Return (X, Y) of the center of cell containing provided text 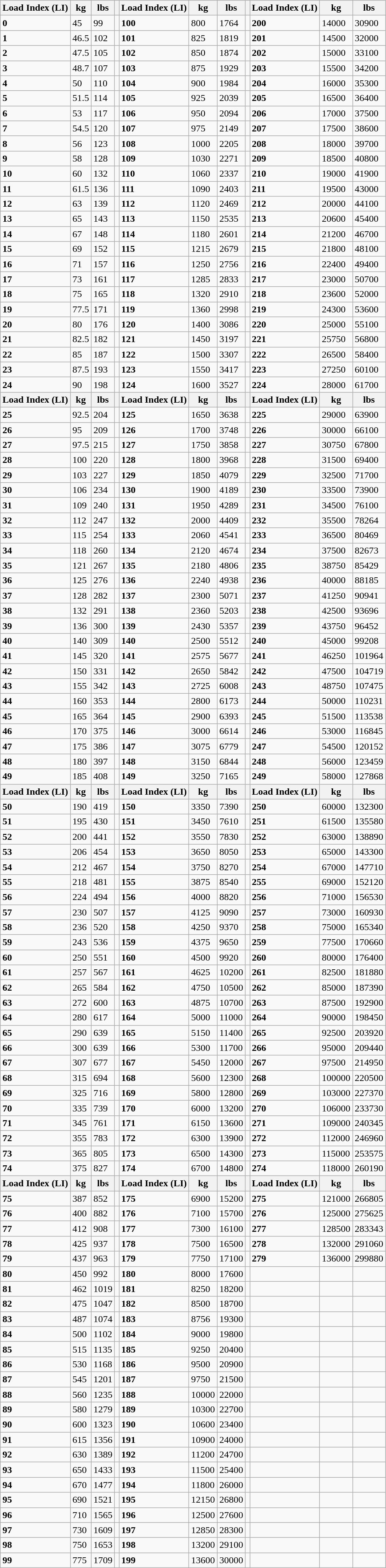
15700 (231, 1214)
1120 (203, 204)
51500 (336, 716)
28 (35, 460)
37 (35, 596)
40800 (369, 158)
88 (35, 1394)
40000 (336, 580)
239 (285, 626)
69400 (369, 460)
43750 (336, 626)
166 (154, 1048)
6614 (231, 731)
7 (35, 128)
2060 (203, 535)
437 (81, 1259)
87 (35, 1379)
34 (35, 550)
249 (285, 776)
8 (35, 143)
41250 (336, 596)
8820 (231, 897)
1 (35, 38)
271 (285, 1123)
1279 (103, 1410)
12500 (203, 1515)
630 (81, 1455)
4625 (203, 972)
15 (35, 249)
143300 (369, 852)
3250 (203, 776)
77.5 (81, 309)
397 (103, 761)
567 (103, 972)
1709 (103, 1560)
3968 (231, 460)
228 (285, 460)
430 (103, 822)
1477 (103, 1485)
208 (285, 143)
245 (285, 716)
283343 (369, 1229)
241 (285, 656)
716 (103, 1093)
210 (285, 173)
60000 (336, 807)
26 (35, 430)
101964 (369, 656)
2205 (231, 143)
142 (154, 671)
291060 (369, 1244)
730 (81, 1530)
24000 (231, 1440)
67000 (336, 867)
93 (35, 1470)
19500 (336, 189)
144 (154, 701)
694 (103, 1078)
3307 (231, 354)
125000 (336, 1214)
467 (103, 867)
29100 (231, 1545)
92.5 (81, 415)
92 (35, 1455)
20000 (336, 204)
1235 (103, 1394)
5300 (203, 1048)
151 (154, 822)
8756 (203, 1319)
237 (285, 596)
500 (81, 1334)
3 (35, 68)
2575 (203, 656)
32500 (336, 475)
70 (35, 1108)
63000 (336, 837)
269 (285, 1093)
1090 (203, 189)
18200 (231, 1289)
800 (203, 23)
75000 (336, 927)
205 (285, 98)
17000 (336, 113)
48 (35, 761)
79 (35, 1259)
25750 (336, 339)
1433 (103, 1470)
12150 (203, 1500)
187390 (369, 988)
14500 (336, 38)
386 (103, 746)
419 (103, 807)
134 (154, 550)
1609 (103, 1530)
42 (35, 671)
50700 (369, 279)
25 (35, 415)
39 (35, 626)
10500 (231, 988)
123459 (369, 761)
4000 (203, 897)
181880 (369, 972)
6844 (231, 761)
530 (81, 1364)
36500 (336, 535)
217 (285, 279)
17600 (231, 1274)
0 (35, 23)
560 (81, 1394)
32000 (369, 38)
61.5 (81, 189)
4125 (203, 912)
55100 (369, 324)
6900 (203, 1199)
65000 (336, 852)
1650 (203, 415)
38750 (336, 565)
3000 (203, 731)
129 (154, 475)
18700 (231, 1304)
45400 (369, 219)
29000 (336, 415)
141 (154, 656)
1250 (203, 264)
19 (35, 309)
6150 (203, 1123)
231 (285, 505)
1550 (203, 369)
22400 (336, 264)
11000 (231, 1018)
115000 (336, 1153)
8050 (231, 852)
5 (35, 98)
690 (81, 1500)
3750 (203, 867)
4250 (203, 927)
60100 (369, 369)
1850 (203, 475)
36 (35, 580)
27600 (231, 1515)
2430 (203, 626)
7830 (231, 837)
1984 (231, 83)
1450 (203, 339)
58400 (369, 354)
5150 (203, 1033)
355 (81, 1138)
59 (35, 942)
2601 (231, 234)
87500 (336, 1003)
186 (154, 1364)
1750 (203, 445)
256 (285, 897)
53000 (336, 731)
545 (81, 1379)
2180 (203, 565)
8250 (203, 1289)
100000 (336, 1078)
207 (285, 128)
24300 (336, 309)
44100 (369, 204)
203 (285, 68)
87.5 (81, 369)
33500 (336, 490)
111 (154, 189)
9000 (203, 1334)
441 (103, 837)
4375 (203, 942)
1500 (203, 354)
94 (35, 1485)
12 (35, 204)
22700 (231, 1410)
172 (154, 1138)
219 (285, 309)
3417 (231, 369)
147 (154, 746)
882 (103, 1214)
260190 (369, 1168)
263 (285, 1003)
850 (203, 53)
181 (154, 1289)
26500 (336, 354)
273 (285, 1153)
16100 (231, 1229)
136000 (336, 1259)
177 (154, 1229)
21500 (231, 1379)
152120 (369, 882)
42500 (336, 611)
3197 (231, 339)
1356 (103, 1440)
3527 (231, 384)
925 (203, 98)
116 (154, 264)
77 (35, 1229)
35300 (369, 83)
7750 (203, 1259)
290 (81, 1033)
214 (285, 234)
43 (35, 686)
167 (154, 1063)
104 (154, 83)
199 (154, 1560)
162 (154, 988)
216 (285, 264)
74 (35, 1168)
160930 (369, 912)
18000 (336, 143)
11700 (231, 1048)
84 (35, 1334)
2833 (231, 279)
248 (285, 761)
97.5 (81, 445)
275 (285, 1199)
454 (103, 852)
22000 (231, 1394)
82 (35, 1304)
10700 (231, 1003)
20 (35, 324)
14 (35, 234)
6000 (203, 1108)
325 (81, 1093)
196 (154, 1515)
31 (35, 505)
827 (103, 1168)
7390 (231, 807)
12850 (203, 1530)
242 (285, 671)
130 (154, 490)
1135 (103, 1349)
1653 (103, 1545)
93696 (369, 611)
10 (35, 173)
10200 (231, 972)
277 (285, 1229)
41900 (369, 173)
1000 (203, 143)
5450 (203, 1063)
20400 (231, 1349)
262 (285, 988)
4 (35, 83)
3086 (231, 324)
24 (35, 384)
21800 (336, 249)
23600 (336, 294)
1764 (231, 23)
12000 (231, 1063)
159 (154, 942)
80000 (336, 957)
1700 (203, 430)
1030 (203, 158)
17 (35, 279)
26800 (231, 1500)
2300 (203, 596)
1900 (203, 490)
252 (285, 837)
192900 (369, 1003)
1180 (203, 234)
203920 (369, 1033)
15500 (336, 68)
12300 (231, 1078)
335 (81, 1108)
307 (81, 1063)
122 (154, 354)
246 (285, 731)
2000 (203, 520)
91 (35, 1440)
282 (103, 596)
15000 (336, 53)
36400 (369, 98)
17500 (336, 128)
2998 (231, 309)
825 (203, 38)
127868 (369, 776)
1320 (203, 294)
9370 (231, 927)
8000 (203, 1274)
128500 (336, 1229)
107475 (369, 686)
95000 (336, 1048)
34500 (336, 505)
61700 (369, 384)
2469 (231, 204)
85429 (369, 565)
41 (35, 656)
30900 (369, 23)
137 (154, 596)
1360 (203, 309)
4289 (231, 505)
584 (103, 988)
4875 (203, 1003)
364 (103, 716)
120152 (369, 746)
56800 (369, 339)
2271 (231, 158)
221 (285, 339)
16000 (336, 83)
188 (154, 1394)
2535 (231, 219)
48100 (369, 249)
2756 (231, 264)
6300 (203, 1138)
7500 (203, 1244)
992 (103, 1274)
26000 (231, 1485)
46 (35, 731)
14300 (231, 1153)
4079 (231, 475)
133 (154, 535)
1285 (203, 279)
2725 (203, 686)
32 (35, 520)
73000 (336, 912)
67800 (369, 445)
1201 (103, 1379)
6173 (231, 701)
76100 (369, 505)
54 (35, 867)
169 (154, 1093)
82673 (369, 550)
147710 (369, 867)
89 (35, 1410)
191 (154, 1440)
135 (154, 565)
34200 (369, 68)
6008 (231, 686)
53600 (369, 309)
3350 (203, 807)
7610 (231, 822)
213 (285, 219)
408 (103, 776)
2500 (203, 641)
450 (81, 1274)
12800 (231, 1093)
4500 (203, 957)
58000 (336, 776)
253575 (369, 1153)
3638 (231, 415)
342 (103, 686)
908 (103, 1229)
4674 (231, 550)
46.5 (81, 38)
11400 (231, 1033)
47.5 (81, 53)
110231 (369, 701)
2900 (203, 716)
153 (154, 852)
44 (35, 701)
266805 (369, 1199)
158 (154, 927)
291 (103, 611)
63900 (369, 415)
20900 (231, 1364)
309 (103, 641)
54500 (336, 746)
1060 (203, 173)
3858 (231, 445)
106000 (336, 1108)
3450 (203, 822)
21 (35, 339)
38600 (369, 128)
345 (81, 1123)
251 (285, 822)
104719 (369, 671)
2240 (203, 580)
126 (154, 430)
246960 (369, 1138)
4541 (231, 535)
315 (81, 1078)
2094 (231, 113)
2650 (203, 671)
220500 (369, 1078)
259 (285, 942)
617 (103, 1018)
1150 (203, 219)
97500 (336, 1063)
174 (154, 1168)
132000 (336, 1244)
19800 (231, 1334)
211 (285, 189)
45000 (336, 641)
43000 (369, 189)
46700 (369, 234)
47500 (336, 671)
412 (81, 1229)
77500 (336, 942)
5842 (231, 671)
103000 (336, 1093)
52 (35, 837)
11 (35, 189)
57 (35, 912)
261 (285, 972)
387 (81, 1199)
805 (103, 1153)
3650 (203, 852)
6393 (231, 716)
6500 (203, 1153)
775 (81, 1560)
201 (285, 38)
1047 (103, 1304)
9250 (203, 1349)
82500 (336, 972)
132300 (369, 807)
27 (35, 445)
69000 (336, 882)
937 (103, 1244)
255 (285, 882)
13900 (231, 1138)
112000 (336, 1138)
494 (103, 897)
615 (81, 1440)
253 (285, 852)
1950 (203, 505)
9500 (203, 1364)
225 (285, 415)
8270 (231, 867)
184 (154, 1334)
85000 (336, 988)
258 (285, 927)
2679 (231, 249)
268 (285, 1078)
179 (154, 1259)
9920 (231, 957)
138 (154, 611)
900 (203, 83)
78264 (369, 520)
183 (154, 1319)
189 (154, 1410)
3075 (203, 746)
156530 (369, 897)
365 (81, 1153)
194 (154, 1485)
1874 (231, 53)
3550 (203, 837)
226 (285, 430)
5800 (203, 1093)
1168 (103, 1364)
90941 (369, 596)
264 (285, 1018)
168 (154, 1078)
31500 (336, 460)
670 (81, 1485)
131 (154, 505)
4189 (231, 490)
17100 (231, 1259)
170660 (369, 942)
46250 (336, 656)
4750 (203, 988)
275625 (369, 1214)
38 (35, 611)
83 (35, 1319)
23400 (231, 1425)
279 (285, 1259)
222 (285, 354)
25000 (336, 324)
2800 (203, 701)
23 (35, 369)
4938 (231, 580)
198450 (369, 1018)
507 (103, 912)
10000 (203, 1394)
25400 (231, 1470)
108 (154, 143)
5677 (231, 656)
178 (154, 1244)
536 (103, 942)
2403 (231, 189)
551 (103, 957)
1819 (231, 38)
72 (35, 1138)
113 (154, 219)
875 (203, 68)
9090 (231, 912)
975 (203, 128)
61 (35, 972)
475 (81, 1304)
48.7 (81, 68)
23000 (336, 279)
156 (154, 897)
11500 (203, 1470)
520 (103, 927)
16 (35, 264)
9650 (231, 942)
1389 (103, 1455)
11800 (203, 1485)
1102 (103, 1334)
30750 (336, 445)
11200 (203, 1455)
88185 (369, 580)
29 (35, 475)
127 (154, 445)
750 (81, 1545)
425 (81, 1244)
164 (154, 1018)
55 (35, 882)
2337 (231, 173)
1215 (203, 249)
4409 (231, 520)
6700 (203, 1168)
101 (154, 38)
197 (154, 1530)
78 (35, 1244)
51 (35, 822)
19000 (336, 173)
238 (285, 611)
81 (35, 1289)
10900 (203, 1440)
209440 (369, 1048)
19300 (231, 1319)
2 (35, 53)
92500 (336, 1033)
149 (154, 776)
35 (35, 565)
2360 (203, 611)
3150 (203, 761)
49 (35, 776)
14800 (231, 1168)
5357 (231, 626)
119 (154, 309)
71700 (369, 475)
7300 (203, 1229)
1323 (103, 1425)
138890 (369, 837)
66100 (369, 430)
165340 (369, 927)
227370 (369, 1093)
40 (35, 641)
118000 (336, 1168)
244 (285, 701)
52000 (369, 294)
761 (103, 1123)
47 (35, 746)
68 (35, 1078)
233 (285, 535)
163 (154, 1003)
51.5 (81, 98)
2039 (231, 98)
580 (81, 1410)
400 (81, 1214)
515 (81, 1349)
5512 (231, 641)
116845 (369, 731)
33100 (369, 53)
113538 (369, 716)
35500 (336, 520)
299880 (369, 1259)
13 (35, 219)
176400 (369, 957)
28000 (336, 384)
21200 (336, 234)
5000 (203, 1018)
278 (285, 1244)
5600 (203, 1078)
5071 (231, 596)
1400 (203, 324)
15200 (231, 1199)
18500 (336, 158)
10300 (203, 1410)
86 (35, 1364)
270 (285, 1108)
5203 (231, 611)
71000 (336, 897)
2149 (231, 128)
232 (285, 520)
154 (154, 867)
481 (103, 882)
9750 (203, 1379)
20600 (336, 219)
1600 (203, 384)
462 (81, 1289)
963 (103, 1259)
677 (103, 1063)
97 (35, 1530)
214950 (369, 1063)
3875 (203, 882)
76 (35, 1214)
739 (103, 1108)
64 (35, 1018)
39700 (369, 143)
240345 (369, 1123)
49400 (369, 264)
14000 (336, 23)
852 (103, 1199)
22 (35, 354)
80469 (369, 535)
24700 (231, 1455)
266 (285, 1048)
173 (154, 1153)
1019 (103, 1289)
320 (103, 656)
487 (81, 1319)
331 (103, 671)
33 (35, 535)
2910 (231, 294)
66 (35, 1048)
90000 (336, 1018)
280 (81, 1018)
1521 (103, 1500)
9 (35, 158)
99208 (369, 641)
96452 (369, 626)
2120 (203, 550)
61500 (336, 822)
28300 (231, 1530)
82.5 (81, 339)
950 (203, 113)
96 (35, 1515)
30 (35, 490)
54.5 (81, 128)
48750 (336, 686)
1929 (231, 68)
7100 (203, 1214)
27250 (336, 369)
202 (285, 53)
8500 (203, 1304)
6 (35, 113)
192 (154, 1455)
73900 (369, 490)
1565 (103, 1515)
1074 (103, 1319)
10600 (203, 1425)
3748 (231, 430)
109000 (336, 1123)
233730 (369, 1108)
50000 (336, 701)
1800 (203, 460)
7165 (231, 776)
274 (285, 1168)
223 (285, 369)
8540 (231, 882)
235 (285, 565)
62 (35, 988)
650 (81, 1470)
121000 (336, 1199)
353 (103, 701)
783 (103, 1138)
146 (154, 731)
18 (35, 294)
710 (81, 1515)
4806 (231, 565)
6779 (231, 746)
56000 (336, 761)
124 (154, 384)
229 (285, 475)
98 (35, 1545)
135580 (369, 822)
